Capture the cell that displays the provided text and extract its (x, y) central coordinate. 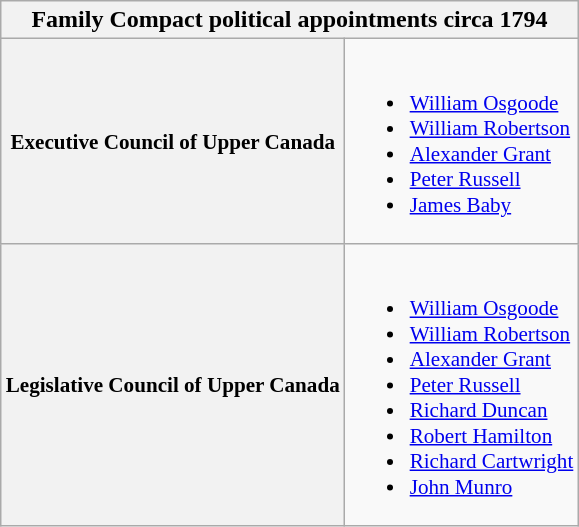
Executive Council of Upper Canada (173, 142)
Legislative Council of Upper Canada (173, 385)
Family Compact political appointments circa 1794 (290, 20)
William OsgoodeWilliam RobertsonAlexander GrantPeter RussellJames Baby (462, 142)
William OsgoodeWilliam RobertsonAlexander GrantPeter RussellRichard DuncanRobert HamiltonRichard CartwrightJohn Munro (462, 385)
